Pinpoint the cell where the given text exists, returning its (X, Y) midpoint coordinate. 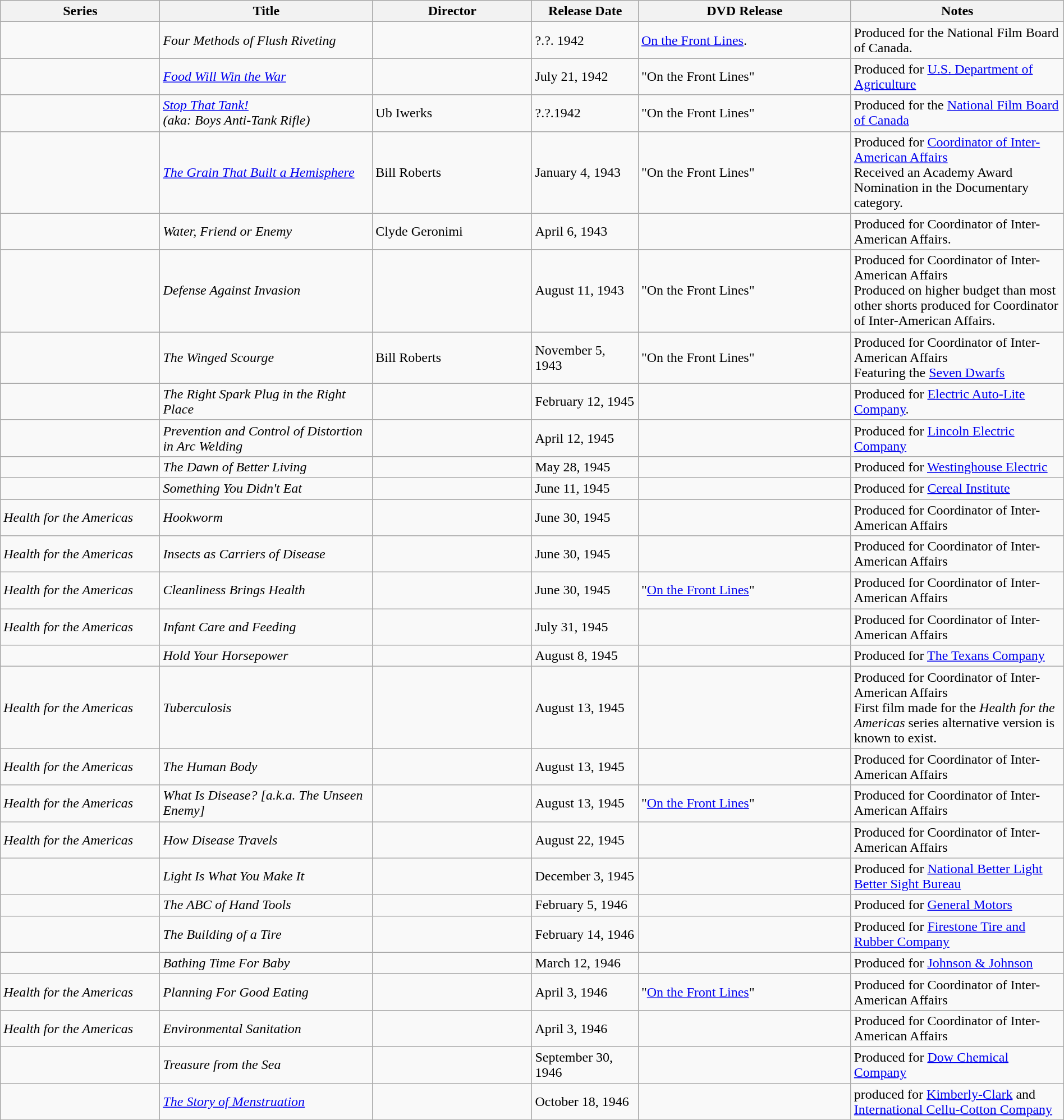
Insects as Carriers of Disease (266, 554)
March 12, 1946 (585, 963)
Release Date (585, 11)
Produced for Electric Auto-Lite Company. (957, 402)
Bathing Time For Baby (266, 963)
Produced for National Better Light Better Sight Bureau (957, 876)
August 8, 1945 (585, 656)
Hold Your Horsepower (266, 656)
Clyde Geronimi (452, 231)
Ub Iwerks (452, 113)
DVD Release (744, 11)
Prevention and Control of Distortion in Arc Welding (266, 438)
Defense Against Invasion (266, 291)
Series (80, 11)
December 3, 1945 (585, 876)
Treasure from the Sea (266, 1065)
Cleanliness Brings Health (266, 590)
Title (266, 11)
Produced for The Texans Company (957, 656)
?.?. 1942 (585, 40)
May 28, 1945 (585, 467)
The Human Body (266, 766)
Produced for the National Film Board of Canada. (957, 40)
Produced for Johnson & Johnson (957, 963)
The Building of a Tire (266, 934)
Infant Care and Feeding (266, 627)
The Story of Menstruation (266, 1101)
produced for Kimberly-Clark and International Cellu-Cotton Company (957, 1101)
How Disease Travels (266, 839)
Food Will Win the War (266, 76)
Water, Friend or Enemy (266, 231)
?.?.1942 (585, 113)
April 12, 1945 (585, 438)
Produced for Coordinator of Inter-American AffairsReceived an Academy Award Nomination in the Documentary category. (957, 172)
The Grain That Built a Hemisphere (266, 172)
Produced for General Motors (957, 905)
February 14, 1946 (585, 934)
January 4, 1943 (585, 172)
Produced for the National Film Board of Canada (957, 113)
What Is Disease? [a.k.a. The Unseen Enemy] (266, 804)
April 6, 1943 (585, 231)
Planning For Good Eating (266, 992)
Director (452, 11)
July 31, 1945 (585, 627)
On the Front Lines. (744, 40)
February 12, 1945 (585, 402)
Hookworm (266, 517)
Produced for Lincoln Electric Company (957, 438)
Notes (957, 11)
Produced for U.S. Department of Agriculture (957, 76)
Produced for Westinghouse Electric (957, 467)
Light Is What You Make It (266, 876)
November 5, 1943 (585, 357)
October 18, 1946 (585, 1101)
September 30, 1946 (585, 1065)
Produced for Dow Chemical Company (957, 1065)
Produced for Coordinator of Inter-American Affairs First film made for the Health for the Americas series alternative version is known to exist. (957, 708)
August 22, 1945 (585, 839)
Produced for Firestone Tire and Rubber Company (957, 934)
July 21, 1942 (585, 76)
The Dawn of Better Living (266, 467)
Produced for Coordinator of Inter-American Affairs Featuring the Seven Dwarfs (957, 357)
August 11, 1943 (585, 291)
Tuberculosis (266, 708)
The ABC of Hand Tools (266, 905)
Produced for Coordinator of Inter-American Affairs. (957, 231)
Four Methods of Flush Riveting (266, 40)
June 11, 1945 (585, 488)
Something You Didn't Eat (266, 488)
The Winged Scourge (266, 357)
Environmental Sanitation (266, 1028)
February 5, 1946 (585, 905)
The Right Spark Plug in the Right Place (266, 402)
Produced for Cereal Institute (957, 488)
Stop That Tank! (aka: Boys Anti-Tank Rifle) (266, 113)
